Return the [x, y] coordinate for the center point of the cell that contains the specified text.  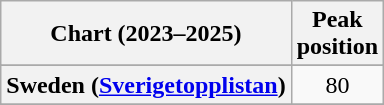
Sweden (Sverigetopplistan) [146, 85]
Chart (2023–2025) [146, 34]
80 [337, 85]
Peakposition [337, 34]
